For the text-containing cell, return its midpoint in (X, Y) coordinate format. 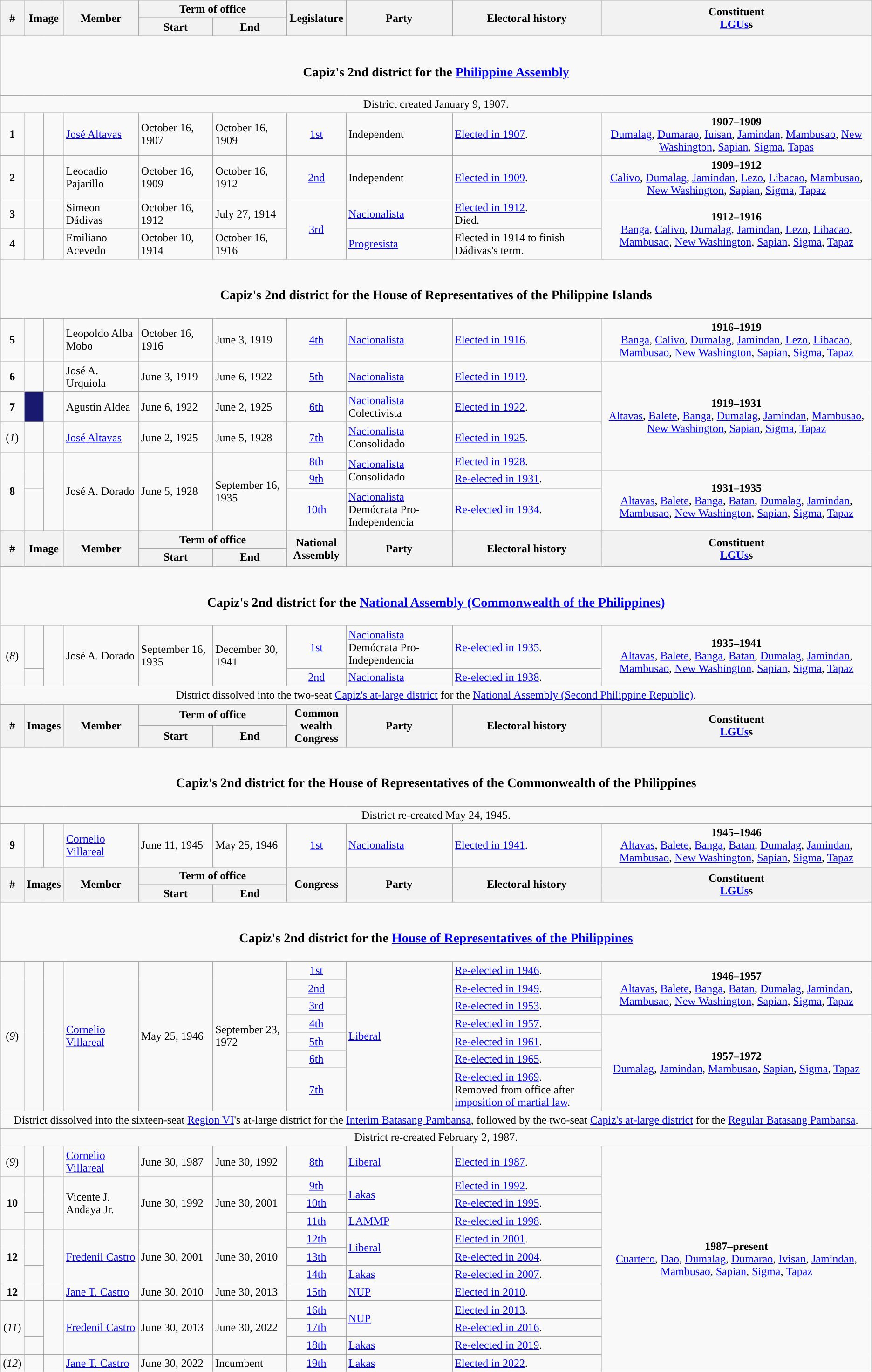
Capiz's 2nd district for the National Assembly (Commonwealth of the Philippines) (436, 596)
Progresista (399, 244)
Elected in 1919. (527, 377)
8 (12, 492)
(11) (12, 1327)
Leopoldo Alba Mobo (101, 340)
District re-created May 24, 1945. (436, 815)
Re-elected in 1953. (527, 1006)
District dissolved into the two-seat Capiz's at-large district for the National Assembly (Second Philippine Republic). (436, 695)
15th (317, 1292)
17th (317, 1327)
District created January 9, 1907. (436, 104)
Re-elected in 1934. (527, 509)
5 (12, 340)
(12) (12, 1363)
July 27, 1914 (250, 213)
October 16, 1907 (175, 134)
6 (12, 377)
June 11, 1945 (175, 845)
1957–1972Dumalag, Jamindan, Mambusao, Sapian, Sigma, Tapaz (736, 1063)
December 30, 1941 (250, 656)
Capiz's 2nd district for the House of Representatives of the Commonwealth of the Philippines (436, 776)
CommonwealthCongress (317, 726)
Elected in 1916. (527, 340)
1907–1909Dumalag, Dumarao, Iuisan, Jamindan, Mambusao, New Washington, Sapian, Sigma, Tapas (736, 134)
October 10, 1914 (175, 244)
Re-elected in 1995. (527, 1203)
Re-elected in 1931. (527, 479)
Vicente J. Andaya Jr. (101, 1203)
11th (317, 1221)
1945–1946Altavas, Balete, Banga, Batan, Dumalag, Jamindan, Mambusao, New Washington, Sapian, Sigma, Tapaz (736, 845)
Elected in 1992. (527, 1186)
12th (317, 1239)
1919–1931Altavas, Balete, Banga, Dumalag, Jamindan, Mambusao, New Washington, Sapian, Sigma, Tapaz (736, 416)
(1) (12, 437)
1987–presentCuartero, Dao, Dumalag, Dumarao, Ivisan, Jamindan, Mambusao, Sapian, Sigma, Tapaz (736, 1259)
September 23, 1972 (250, 1036)
Re-elected in 2016. (527, 1327)
Elected in 2013. (527, 1310)
Re-elected in 2007. (527, 1274)
Capiz's 2nd district for the House of Representatives of the Philippines (436, 932)
Elected in 1925. (527, 437)
(8) (12, 656)
Re-elected in 1965. (527, 1059)
Elected in 1987. (527, 1161)
Re-elected in 1938. (527, 677)
1909–1912Calivo, Dumalag, Jamindan, Lezo, Libacao, Mambusao, New Washington, Sapian, Sigma, Tapaz (736, 177)
16th (317, 1310)
1931–1935Altavas, Balete, Banga, Batan, Dumalag, Jamindan, Mambusao, New Washington, Sapian, Sigma, Tapaz (736, 501)
LAMMP (399, 1221)
Elected in 1928. (527, 461)
Capiz's 2nd district for the Philippine Assembly (436, 65)
Agustín Aldea (101, 407)
Re-elected in 1961. (527, 1042)
14th (317, 1274)
June 30, 1987 (175, 1161)
1946–1957Altavas, Balete, Banga, Batan, Dumalag, Jamindan, Mambusao, New Washington, Sapian, Sigma, Tapaz (736, 988)
1 (12, 134)
Elected in 1914 to finish Dádivas's term. (527, 244)
10 (12, 1203)
1912–1916Banga, Calivo, Dumalag, Jamindan, Lezo, Libacao, Mambusao, New Washington, Sapian, Sigma, Tapaz (736, 229)
Elected in 1909. (527, 177)
Re-elected in 1935. (527, 647)
Re-elected in 1969.Removed from office after imposition of martial law. (527, 1090)
4 (12, 244)
Re-elected in 1957. (527, 1024)
19th (317, 1363)
Elected in 2010. (527, 1292)
Re-elected in 1998. (527, 1221)
José A. Urquiola (101, 377)
2 (12, 177)
NationalAssembly (317, 549)
NacionalistaColectivista (399, 407)
Re-elected in 1946. (527, 970)
18th (317, 1345)
District re-created February 2, 1987. (436, 1138)
Elected in 1941. (527, 845)
Legislature (317, 18)
Re-elected in 1949. (527, 988)
Elected in 1922. (527, 407)
Elected in 2022. (527, 1363)
Congress (317, 885)
9 (12, 845)
Re-elected in 2004. (527, 1256)
7 (12, 407)
Capiz's 2nd district for the House of Representatives of the Philippine Islands (436, 289)
Re-elected in 2019. (527, 1345)
Elected in 1912.Died. (527, 213)
1916–1919Banga, Calivo, Dumalag, Jamindan, Lezo, Libacao, Mambusao, New Washington, Sapian, Sigma, Tapaz (736, 340)
1935–1941Altavas, Balete, Banga, Batan, Dumalag, Jamindan, Mambusao, New Washington, Sapian, Sigma, Tapaz (736, 656)
Incumbent (250, 1363)
Emiliano Acevedo (101, 244)
3 (12, 213)
13th (317, 1256)
Leocadio Pajarillo (101, 177)
Elected in 1907. (527, 134)
Elected in 2001. (527, 1239)
Simeon Dádivas (101, 213)
